Scan for the cell matching the given text and deliver its [X, Y] coordinate at center. 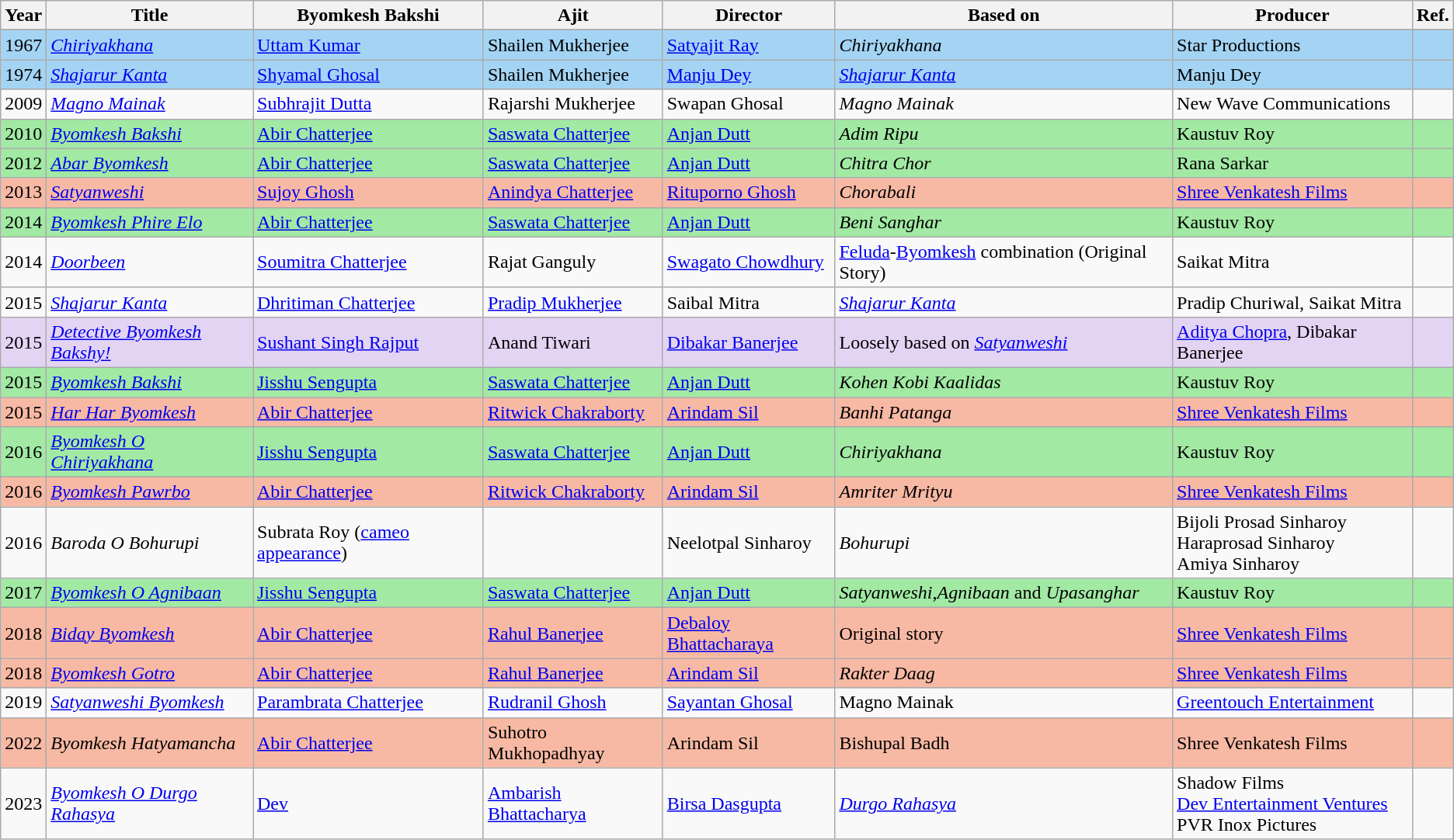
Detective Byomkesh Bakshy! [150, 342]
Bishupal Badh [1004, 742]
Abar Byomkesh [150, 163]
Rajat Ganguly [573, 262]
Subhrajit Dutta [368, 104]
Loosely based on Satyanweshi [1004, 342]
Sayantan Ghosal [749, 703]
Original story [1004, 633]
Ambarish Bhattacharya [573, 804]
Durgo Rahasya [1004, 804]
Based on [1004, 16]
Banhi Patanga [1004, 412]
Aditya Chopra, Dibakar Banerjee [1292, 342]
Producer [1292, 16]
2019 [23, 703]
Rituporno Ghosh [749, 193]
Parambrata Chatterjee [368, 703]
Anand Tiwari [573, 342]
Byomkesh Gotro [150, 673]
2022 [23, 742]
Dev [368, 804]
Soumitra Chatterjee [368, 262]
Shadow FilmsDev Entertainment VenturesPVR Inox Pictures [1292, 804]
Swapan Ghosal [749, 104]
Byomkesh Hatyamancha [150, 742]
1967 [23, 45]
2010 [23, 134]
Satyajit Ray [749, 45]
Ref. [1432, 16]
Byomkesh O Durgo Rahasya [150, 804]
Satyanweshi,Agnibaan and Upasanghar [1004, 593]
Sushant Singh Rajput [368, 342]
Star Productions [1292, 45]
2023 [23, 804]
Shyamal Ghosal [368, 75]
Baroda O Bohurupi [150, 543]
Pradip Churiwal, Saikat Mitra [1292, 302]
Pradip Mukherjee [573, 302]
2009 [23, 104]
Rudranil Ghosh [573, 703]
Dhritiman Chatterjee [368, 302]
Director [749, 16]
New Wave Communications [1292, 104]
Saikat Mitra [1292, 262]
Byomkesh O Chiriyakhana [150, 452]
Subrata Roy (cameo appearance) [368, 543]
Neelotpal Sinharoy [749, 543]
Swagato Chowdhury [749, 262]
Doorbeen [150, 262]
Anindya Chatterjee [573, 193]
Suhotro Mukhopadhyay [573, 742]
2017 [23, 593]
Beni Sanghar [1004, 222]
Byomkesh Pawrbo [150, 492]
Year [23, 16]
Sujoy Ghosh [368, 193]
Saibal Mitra [749, 302]
Satyanweshi Byomkesh [150, 703]
Adim Ripu [1004, 134]
Rakter Daag [1004, 673]
Biday Byomkesh [150, 633]
Title [150, 16]
Feluda-Byomkesh combination (Original Story) [1004, 262]
Uttam Kumar [368, 45]
Har Har Byomkesh [150, 412]
Byomkesh O Agnibaan [150, 593]
Bohurupi [1004, 543]
Rana Sarkar [1292, 163]
Kohen Kobi Kaalidas [1004, 382]
2012 [23, 163]
Chorabali [1004, 193]
Bijoli Prosad SinharoyHaraprosad SinharoyAmiya Sinharoy [1292, 543]
Ajit [573, 16]
Byomkesh Phire Elo [150, 222]
Birsa Dasgupta [749, 804]
Chitra Chor [1004, 163]
1974 [23, 75]
Greentouch Entertainment [1292, 703]
Debaloy Bhattacharaya [749, 633]
Satyanweshi [150, 193]
Dibakar Banerjee [749, 342]
Amriter Mrityu [1004, 492]
Rajarshi Mukherjee [573, 104]
2013 [23, 193]
